Extract the (X, Y) coordinate from the center of the cell holding the provided text.  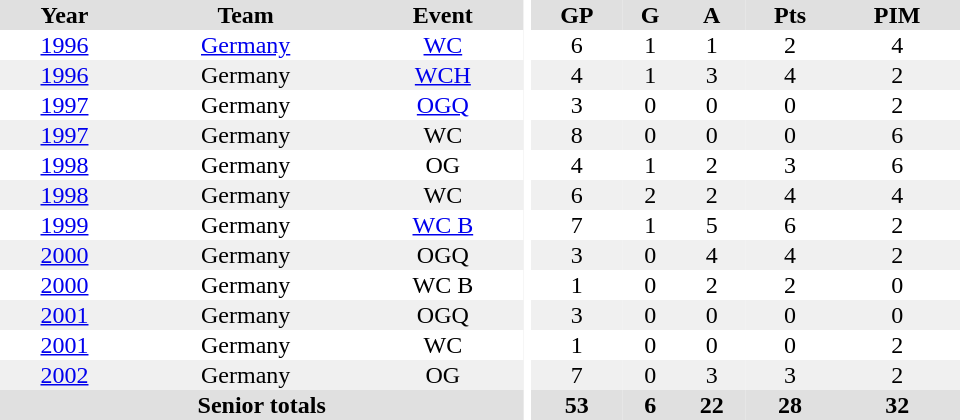
1999 (64, 225)
GP (577, 15)
2002 (64, 375)
A (712, 15)
PIM (897, 15)
8 (577, 135)
22 (712, 405)
Team (246, 15)
32 (897, 405)
Year (64, 15)
G (650, 15)
53 (577, 405)
Senior totals (262, 405)
Pts (790, 15)
5 (712, 225)
Event (442, 15)
28 (790, 405)
WCH (442, 75)
